For the text-containing cell, return its midpoint in [X, Y] coordinate format. 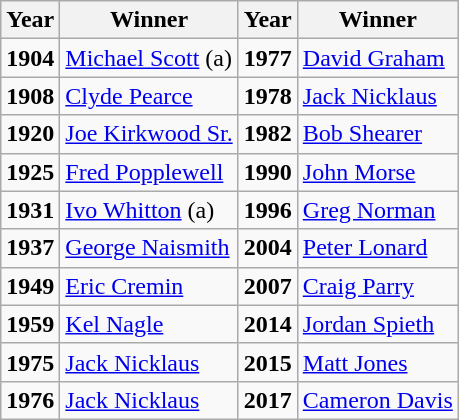
1937 [30, 248]
David Graham [378, 58]
Greg Norman [378, 210]
Michael Scott (a) [149, 58]
Jordan Spieth [378, 324]
Peter Lonard [378, 248]
Bob Shearer [378, 134]
2007 [268, 286]
2017 [268, 400]
John Morse [378, 172]
2004 [268, 248]
Fred Popplewell [149, 172]
1982 [268, 134]
1949 [30, 286]
1925 [30, 172]
Eric Cremin [149, 286]
1920 [30, 134]
1959 [30, 324]
1904 [30, 58]
1977 [268, 58]
2015 [268, 362]
Ivo Whitton (a) [149, 210]
Cameron Davis [378, 400]
1976 [30, 400]
George Naismith [149, 248]
1975 [30, 362]
2014 [268, 324]
1931 [30, 210]
Joe Kirkwood Sr. [149, 134]
1908 [30, 96]
1996 [268, 210]
Kel Nagle [149, 324]
Matt Jones [378, 362]
1978 [268, 96]
1990 [268, 172]
Craig Parry [378, 286]
Clyde Pearce [149, 96]
